Pinpoint the cell where the given text exists, returning its [X, Y] midpoint coordinate. 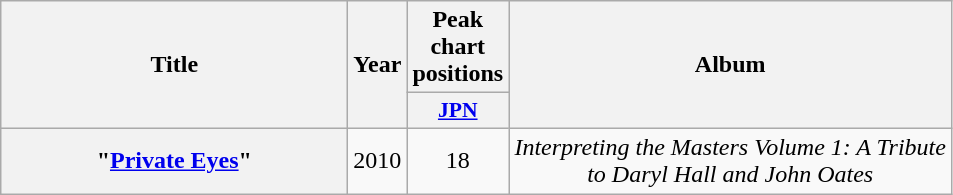
Album [730, 65]
Peak chart positions [458, 47]
18 [458, 160]
JPN [458, 111]
Interpreting the Masters Volume 1: A Tribute to Daryl Hall and John Oates [730, 160]
"Private Eyes" [174, 160]
Year [378, 65]
2010 [378, 160]
Title [174, 65]
